Provide the [x, y] coordinate of the cell's center where the given text is located.  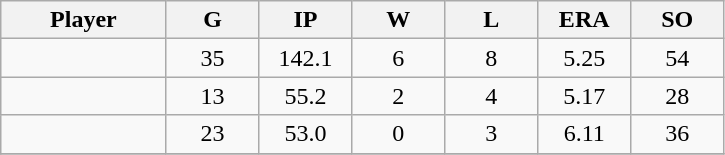
0 [398, 134]
W [398, 20]
5.17 [584, 96]
8 [492, 58]
5.25 [584, 58]
2 [398, 96]
6.11 [584, 134]
L [492, 20]
G [212, 20]
13 [212, 96]
35 [212, 58]
IP [306, 20]
4 [492, 96]
55.2 [306, 96]
54 [678, 58]
3 [492, 134]
Player [84, 20]
28 [678, 96]
53.0 [306, 134]
36 [678, 134]
142.1 [306, 58]
6 [398, 58]
ERA [584, 20]
SO [678, 20]
23 [212, 134]
